Locate the cell with the specified text and output its [x, y] center coordinate. 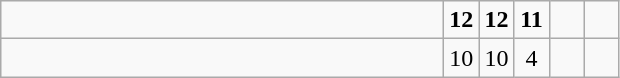
4 [532, 58]
11 [532, 20]
